Provide the [X, Y] coordinate of the cell's center where the given text is located.  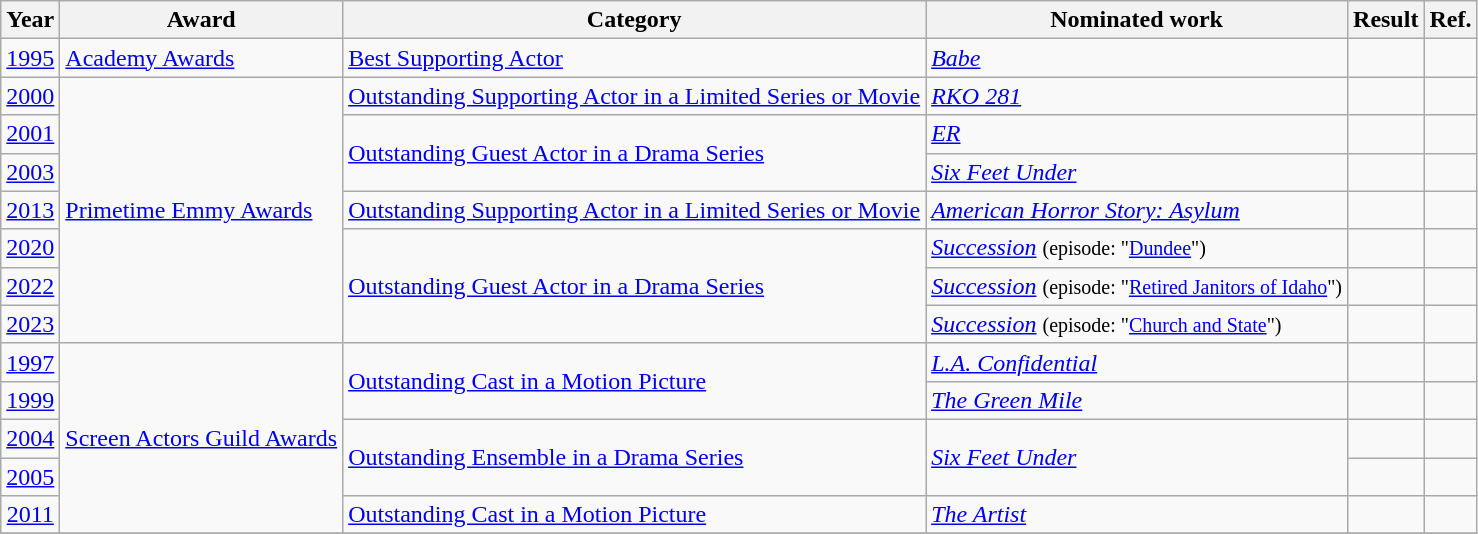
Primetime Emmy Awards [202, 210]
2001 [30, 134]
American Horror Story: Asylum [1137, 210]
Result [1386, 20]
ER [1137, 134]
The Artist [1137, 515]
Succession (episode: "Church and State") [1137, 324]
2004 [30, 438]
2000 [30, 96]
2003 [30, 172]
2022 [30, 286]
2013 [30, 210]
2005 [30, 477]
2011 [30, 515]
Outstanding Ensemble in a Drama Series [634, 457]
2023 [30, 324]
Academy Awards [202, 58]
Nominated work [1137, 20]
Year [30, 20]
Succession (episode: "Retired Janitors of Idaho") [1137, 286]
Babe [1137, 58]
1995 [30, 58]
RKO 281 [1137, 96]
Category [634, 20]
The Green Mile [1137, 400]
Ref. [1450, 20]
1999 [30, 400]
Succession (episode: "Dundee") [1137, 248]
Best Supporting Actor [634, 58]
Award [202, 20]
Screen Actors Guild Awards [202, 438]
2020 [30, 248]
1997 [30, 362]
L.A. Confidential [1137, 362]
